Determine the [x, y] coordinate at the center of the cell enclosing the given text.  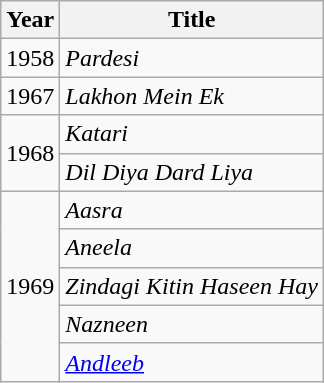
Aasra [192, 210]
Dil Diya Dard Liya [192, 172]
1969 [30, 286]
1958 [30, 58]
Lakhon Mein Ek [192, 96]
1968 [30, 153]
Pardesi [192, 58]
Katari [192, 134]
Year [30, 20]
Title [192, 20]
Nazneen [192, 324]
Aneela [192, 248]
Andleeb [192, 362]
1967 [30, 96]
Zindagi Kitin Haseen Hay [192, 286]
